Return [x, y] of the center of cell containing provided text 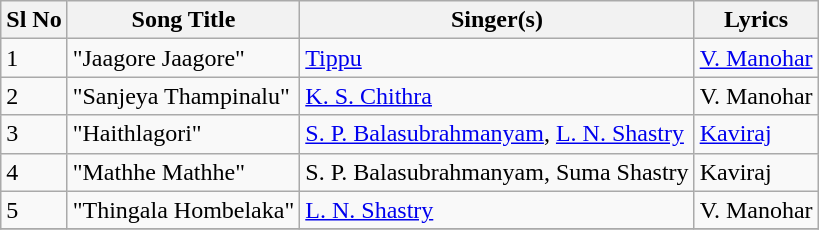
"Sanjeya Thampinalu" [184, 96]
3 [34, 134]
L. N. Shastry [497, 210]
Singer(s) [497, 20]
Sl No [34, 20]
5 [34, 210]
K. S. Chithra [497, 96]
1 [34, 58]
"Haithlagori" [184, 134]
2 [34, 96]
Lyrics [756, 20]
Song Title [184, 20]
S. P. Balasubrahmanyam, L. N. Shastry [497, 134]
S. P. Balasubrahmanyam, Suma Shastry [497, 172]
"Thingala Hombelaka" [184, 210]
4 [34, 172]
"Mathhe Mathhe" [184, 172]
Tippu [497, 58]
"Jaagore Jaagore" [184, 58]
